Pinpoint the cell where the given text exists, returning its [x, y] midpoint coordinate. 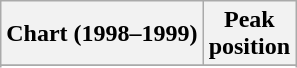
Peakposition [249, 34]
Chart (1998–1999) [102, 34]
